Search for the cell housing the specified text and yield its (x, y) center coordinate. 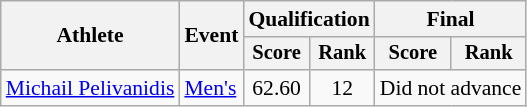
Final (451, 19)
Did not advance (451, 88)
Michail Pelivanidis (90, 88)
Event (211, 36)
Men's (211, 88)
62.60 (276, 88)
12 (342, 88)
Athlete (90, 36)
Qualification (308, 19)
